Scan for the cell matching the given text and deliver its (x, y) coordinate at center. 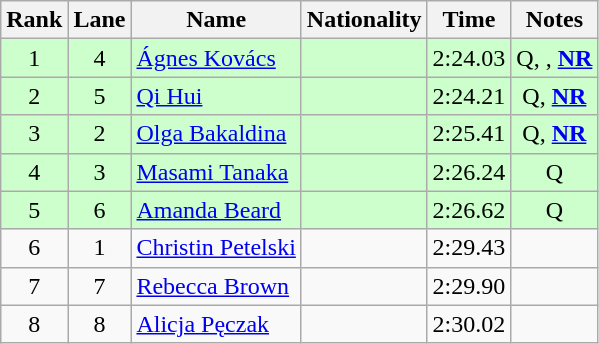
2:30.02 (469, 324)
2:29.90 (469, 286)
Rebecca Brown (216, 286)
Ágnes Kovács (216, 58)
Rank (34, 20)
2:24.21 (469, 96)
Name (216, 20)
2:26.62 (469, 210)
Time (469, 20)
2:25.41 (469, 134)
2:24.03 (469, 58)
2:29.43 (469, 248)
Olga Bakaldina (216, 134)
Amanda Beard (216, 210)
Alicja Pęczak (216, 324)
Christin Petelski (216, 248)
Qi Hui (216, 96)
Masami Tanaka (216, 172)
Lane (100, 20)
Q, , NR (554, 58)
Nationality (364, 20)
2:26.24 (469, 172)
Notes (554, 20)
